Find where the given text appears and provide that cell's center as [X, Y] coordinate. 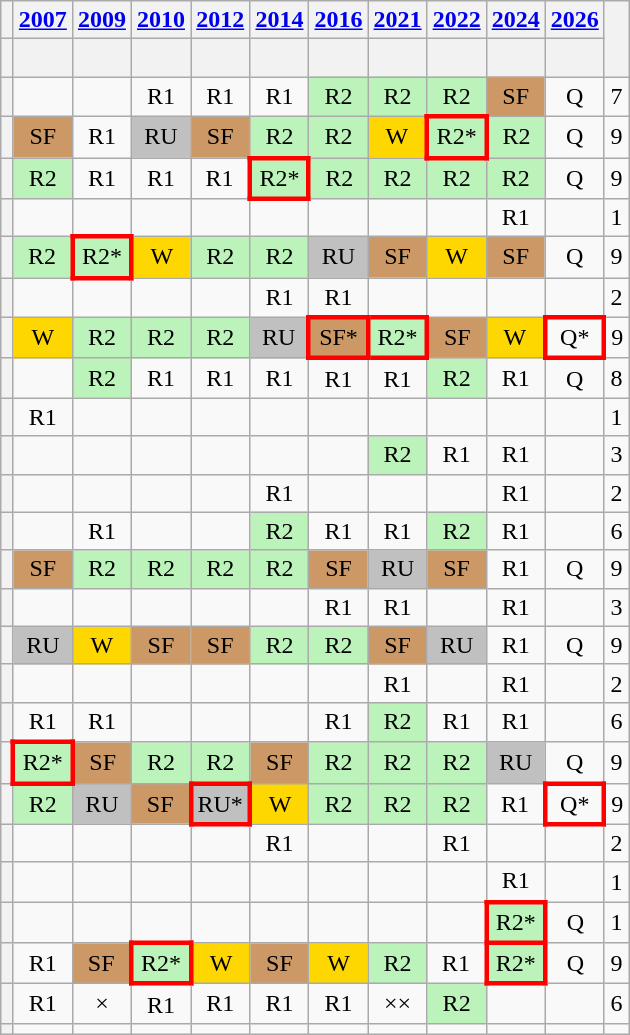
2007 [42, 20]
2026 [574, 20]
SF* [338, 338]
× [102, 1004]
×× [398, 1004]
RU* [220, 804]
2016 [338, 20]
2024 [516, 20]
2022 [456, 20]
2012 [220, 20]
2010 [160, 20]
2009 [102, 20]
8 [616, 378]
2021 [398, 20]
7 [616, 97]
2014 [280, 20]
